Search for the cell housing the specified text and yield its (X, Y) center coordinate. 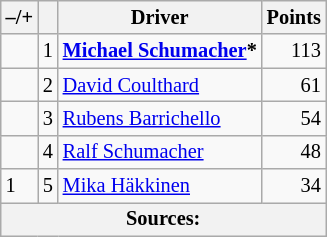
David Coulthard (160, 85)
4 (48, 152)
34 (294, 186)
Michael Schumacher* (160, 51)
61 (294, 85)
–/+ (20, 17)
3 (48, 118)
113 (294, 51)
Mika Häkkinen (160, 186)
2 (48, 85)
Sources: (164, 219)
Rubens Barrichello (160, 118)
48 (294, 152)
5 (48, 186)
54 (294, 118)
Driver (160, 17)
Ralf Schumacher (160, 152)
Points (294, 17)
